Find where the given text appears and provide that cell's center as [x, y] coordinate. 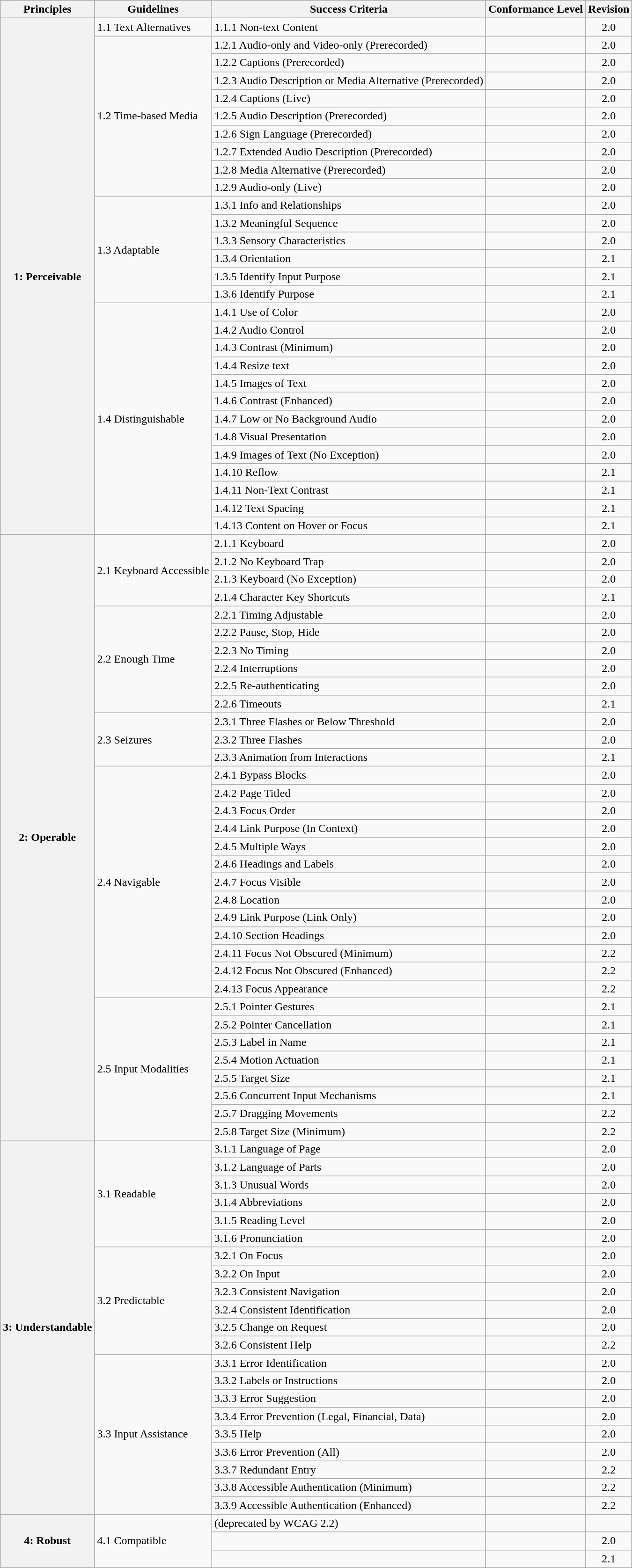
2.5.1 Pointer Gestures [349, 1006]
2.4.11 Focus Not Obscured (Minimum) [349, 953]
1.3.3 Sensory Characteristics [349, 241]
2.4.7 Focus Visible [349, 882]
1.4.8 Visual Presentation [349, 437]
1.4.13 Content on Hover or Focus [349, 526]
1.2.7 Extended Audio Description (Prerecorded) [349, 152]
2.4.4 Link Purpose (In Context) [349, 829]
1.1.1 Non-text Content [349, 27]
3.1.3 Unusual Words [349, 1185]
1.2.9 Audio-only (Live) [349, 187]
3: Understandable [48, 1327]
2.1.1 Keyboard [349, 544]
1.3.6 Identify Purpose [349, 294]
4: Robust [48, 1541]
2.2 Enough Time [153, 659]
1.2.1 Audio-only and Video-only (Prerecorded) [349, 45]
1.4.5 Images of Text [349, 383]
1.3.5 Identify Input Purpose [349, 277]
1.3 Adaptable [153, 249]
2.4.13 Focus Appearance [349, 989]
1.2.8 Media Alternative (Prerecorded) [349, 169]
2.4.10 Section Headings [349, 935]
3.2.3 Consistent Navigation [349, 1291]
1.2.4 Captions (Live) [349, 98]
3.1.4 Abbreviations [349, 1203]
3.3.1 Error Identification [349, 1363]
1.2.3 Audio Description or Media Alternative (Prerecorded) [349, 80]
2.4.9 Link Purpose (Link Only) [349, 918]
(deprecated by WCAG 2.2) [349, 1523]
2.5.5 Target Size [349, 1078]
1.4.6 Contrast (Enhanced) [349, 401]
1.2.2 Captions (Prerecorded) [349, 63]
2.5.6 Concurrent Input Mechanisms [349, 1096]
1.3.1 Info and Relationships [349, 205]
2.1.4 Character Key Shortcuts [349, 597]
2.2.5 Re-authenticating [349, 686]
2.5.2 Pointer Cancellation [349, 1024]
Success Criteria [349, 9]
3.2.4 Consistent Identification [349, 1309]
2.4.3 Focus Order [349, 811]
1.4.2 Audio Control [349, 330]
Guidelines [153, 9]
1: Perceivable [48, 277]
2.3.1 Three Flashes or Below Threshold [349, 722]
3.3.3 Error Suggestion [349, 1399]
2.5 Input Modalities [153, 1069]
1.4.7 Low or No Background Audio [349, 419]
Conformance Level [536, 9]
2.4.6 Headings and Labels [349, 864]
1.3.4 Orientation [349, 259]
1.2 Time-based Media [153, 116]
2.4.5 Multiple Ways [349, 846]
2.2.1 Timing Adjustable [349, 615]
Principles [48, 9]
2.5.8 Target Size (Minimum) [349, 1131]
1.2.5 Audio Description (Prerecorded) [349, 116]
3.3.5 Help [349, 1434]
3.3.9 Accessible Authentication (Enhanced) [349, 1505]
2.4 Navigable [153, 882]
1.4.1 Use of Color [349, 312]
3.3.2 Labels or Instructions [349, 1381]
2.3.3 Animation from Interactions [349, 757]
3.2.1 On Focus [349, 1256]
3.2.6 Consistent Help [349, 1345]
3.3.7 Redundant Entry [349, 1470]
3.1.1 Language of Page [349, 1149]
1.4.9 Images of Text (No Exception) [349, 454]
2.1 Keyboard Accessible [153, 570]
2.3.2 Three Flashes [349, 739]
3.3 Input Assistance [153, 1435]
2.2.6 Timeouts [349, 704]
2: Operable [48, 838]
1.3.2 Meaningful Sequence [349, 223]
1.4 Distinguishable [153, 419]
3.2 Predictable [153, 1300]
2.4.12 Focus Not Obscured (Enhanced) [349, 971]
2.1.2 No Keyboard Trap [349, 562]
1.4.3 Contrast (Minimum) [349, 348]
1.4.12 Text Spacing [349, 508]
3.2.2 On Input [349, 1274]
1.4.4 Resize text [349, 365]
2.3 Seizures [153, 739]
2.2.2 Pause, Stop, Hide [349, 633]
3.1.5 Reading Level [349, 1220]
3.2.5 Change on Request [349, 1327]
1.4.11 Non-Text Contrast [349, 490]
1.1 Text Alternatives [153, 27]
4.1 Compatible [153, 1541]
3.3.6 Error Prevention (All) [349, 1452]
2.5.3 Label in Name [349, 1042]
2.4.1 Bypass Blocks [349, 775]
3.1.2 Language of Parts [349, 1167]
Revision [609, 9]
2.4.2 Page Titled [349, 793]
2.1.3 Keyboard (No Exception) [349, 579]
3.3.4 Error Prevention (Legal, Financial, Data) [349, 1416]
2.2.3 No Timing [349, 650]
1.4.10 Reflow [349, 472]
3.1.6 Pronunciation [349, 1238]
2.5.4 Motion Actuation [349, 1060]
2.2.4 Interruptions [349, 668]
3.1 Readable [153, 1194]
2.5.7 Dragging Movements [349, 1114]
2.4.8 Location [349, 900]
3.3.8 Accessible Authentication (Minimum) [349, 1488]
1.2.6 Sign Language (Prerecorded) [349, 134]
